Extract the [x, y] coordinate from the center of the cell holding the provided text.  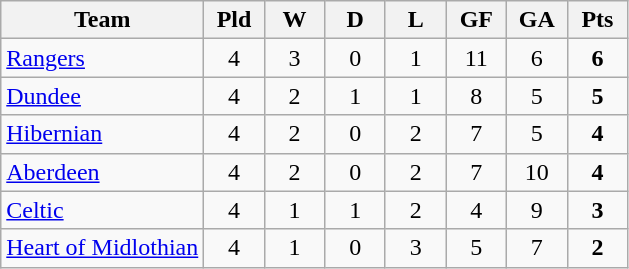
L [416, 20]
9 [538, 210]
Hibernian [102, 134]
W [294, 20]
8 [476, 96]
Aberdeen [102, 172]
Pld [234, 20]
Pts [598, 20]
GF [476, 20]
Celtic [102, 210]
Dundee [102, 96]
Heart of Midlothian [102, 248]
Team [102, 20]
D [356, 20]
GA [538, 20]
10 [538, 172]
Rangers [102, 58]
11 [476, 58]
